Determine the [x, y] coordinate at the center of the cell enclosing the given text.  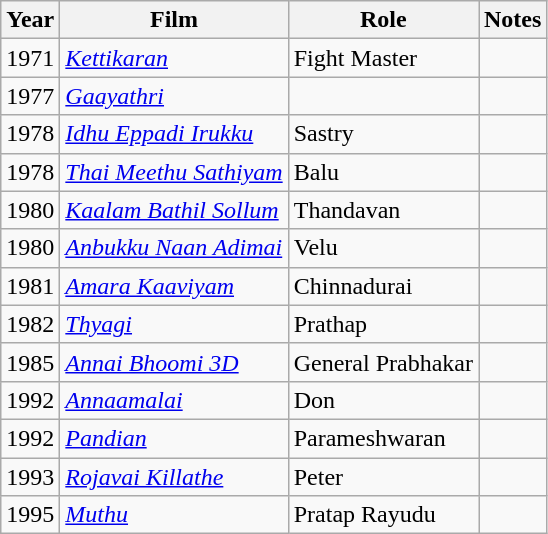
Film [174, 20]
Peter [383, 477]
1995 [30, 515]
1971 [30, 58]
Rojavai Killathe [174, 477]
Annaamalai [174, 400]
1985 [30, 362]
Role [383, 20]
Idhu Eppadi Irukku [174, 134]
Kettikaran [174, 58]
Prathap [383, 324]
Fight Master [383, 58]
1981 [30, 286]
1993 [30, 477]
Anbukku Naan Adimai [174, 248]
Muthu [174, 515]
Thai Meethu Sathiyam [174, 172]
1977 [30, 96]
Sastry [383, 134]
1982 [30, 324]
Balu [383, 172]
Thyagi [174, 324]
Velu [383, 248]
Gaayathri [174, 96]
Pandian [174, 438]
Thandavan [383, 210]
Amara Kaaviyam [174, 286]
General Prabhakar [383, 362]
Parameshwaran [383, 438]
Chinnadurai [383, 286]
Pratap Rayudu [383, 515]
Kaalam Bathil Sollum [174, 210]
Notes [512, 20]
Annai Bhoomi 3D [174, 362]
Year [30, 20]
Don [383, 400]
